Pinpoint the cell where the given text exists, returning its (x, y) midpoint coordinate. 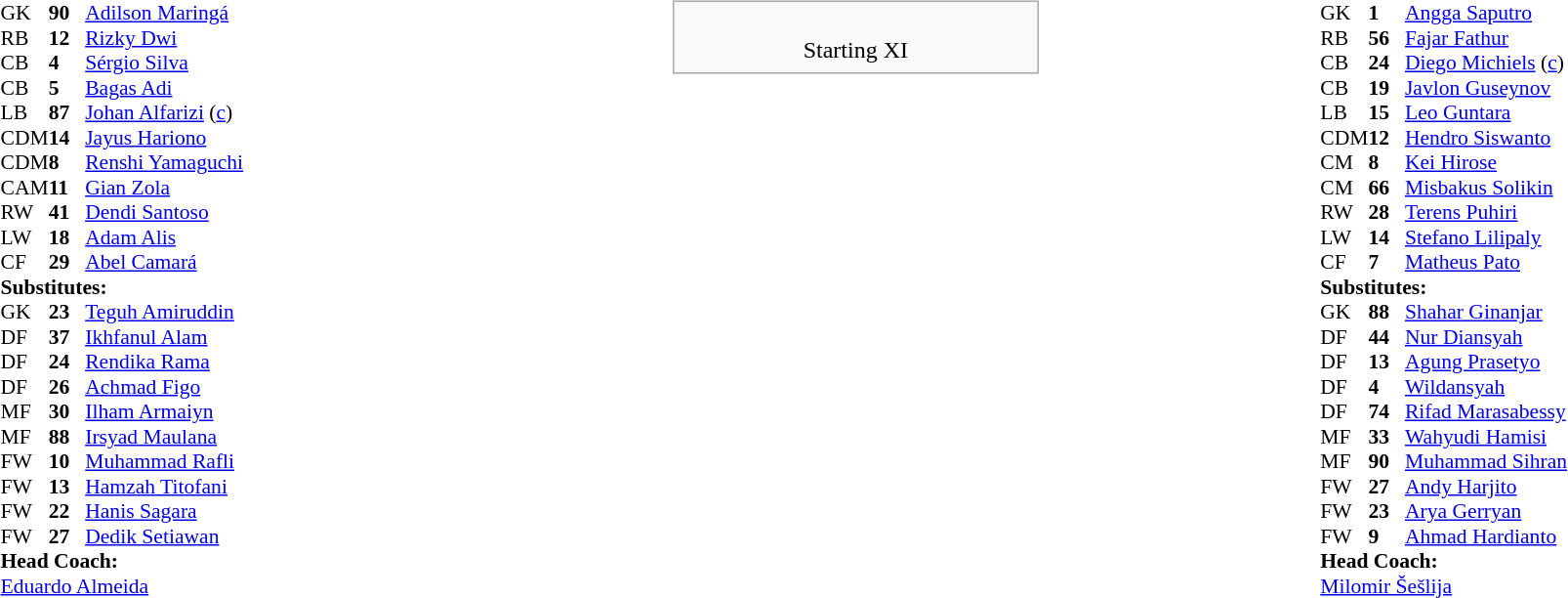
Leo Guntara (1486, 112)
Abel Camará (164, 263)
Gian Zola (164, 188)
Wildansyah (1486, 387)
33 (1386, 437)
Dendi Santoso (164, 212)
Rifad Marasabessy (1486, 411)
Stefano Lilipaly (1486, 237)
Jayus Hariono (164, 138)
Hamzah Titofani (164, 487)
19 (1386, 88)
Sérgio Silva (164, 64)
87 (67, 112)
Rizky Dwi (164, 38)
28 (1386, 212)
Ikhfanul Alam (164, 337)
11 (67, 188)
Shahar Ginanjar (1486, 312)
37 (67, 337)
Arya Gerryan (1486, 511)
Dedik Setiawan (164, 536)
Nur Diansyah (1486, 337)
Kei Hirose (1486, 163)
10 (67, 462)
Renshi Yamaguchi (164, 163)
Wahyudi Hamisi (1486, 437)
Adilson Maringá (164, 13)
9 (1386, 536)
Agung Prasetyo (1486, 363)
Andy Harjito (1486, 487)
Irsyad Maulana (164, 437)
Muhammad Rafli (164, 462)
Matheus Pato (1486, 263)
Terens Puhiri (1486, 212)
Javlon Guseynov (1486, 88)
30 (67, 411)
5 (67, 88)
Hendro Siswanto (1486, 138)
Hanis Sagara (164, 511)
15 (1386, 112)
74 (1386, 411)
Starting XI (855, 37)
Adam Alis (164, 237)
18 (67, 237)
Teguh Amiruddin (164, 312)
7 (1386, 263)
Misbakus Solikin (1486, 188)
Diego Michiels (c) (1486, 64)
66 (1386, 188)
29 (67, 263)
26 (67, 387)
Ilham Armaiyn (164, 411)
Fajar Fathur (1486, 38)
Rendika Rama (164, 363)
Angga Saputro (1486, 13)
Ahmad Hardianto (1486, 536)
Bagas Adi (164, 88)
Johan Alfarizi (c) (164, 112)
56 (1386, 38)
Muhammad Sihran (1486, 462)
CAM (23, 188)
Achmad Figo (164, 387)
22 (67, 511)
44 (1386, 337)
41 (67, 212)
1 (1386, 13)
